Find where the given text appears and provide that cell's center as (X, Y) coordinate. 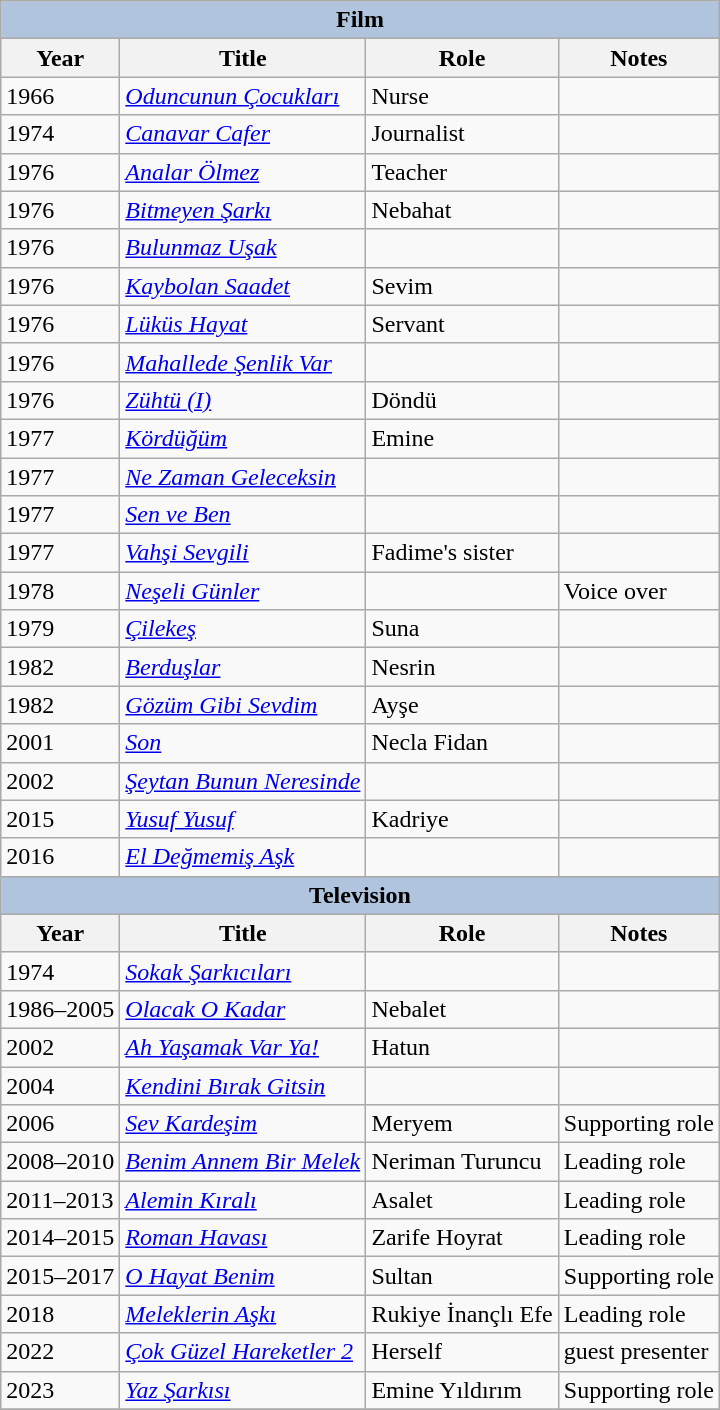
Şeytan Bunun Neresinde (243, 781)
Asalet (462, 1200)
2011–2013 (60, 1200)
Kendini Bırak Gitsin (243, 1085)
Kördüğüm (243, 438)
Gözüm Gibi Sevdim (243, 705)
2015 (60, 819)
2001 (60, 743)
Alemin Kıralı (243, 1200)
Sev Kardeşim (243, 1124)
Voice over (638, 591)
Meleklerin Aşkı (243, 1314)
Servant (462, 324)
Nesrin (462, 667)
guest presenter (638, 1352)
Neşeli Günler (243, 591)
2022 (60, 1352)
Journalist (462, 134)
Sevim (462, 286)
Yaz Şarkısı (243, 1390)
Ah Yaşamak Var Ya! (243, 1047)
2014–2015 (60, 1238)
Teacher (462, 172)
Ayşe (462, 705)
Canavar Cafer (243, 134)
Berduşlar (243, 667)
Bulunmaz Uşak (243, 248)
Çok Güzel Hareketler 2 (243, 1352)
1979 (60, 629)
1978 (60, 591)
Analar Ölmez (243, 172)
Sokak Şarkıcıları (243, 971)
Vahşi Sevgili (243, 553)
Kaybolan Saadet (243, 286)
Ne Zaman Geleceksin (243, 477)
Nurse (462, 96)
Çilekeş (243, 629)
2018 (60, 1314)
2015–2017 (60, 1276)
Yusuf Yusuf (243, 819)
Kadriye (462, 819)
1966 (60, 96)
Zarife Hoyrat (462, 1238)
Oduncunun Çocukları (243, 96)
Suna (462, 629)
Film (360, 20)
Olacak O Kadar (243, 1009)
Döndü (462, 400)
Nebahat (462, 210)
Mahallede Şenlik Var (243, 362)
El Değmemiş Aşk (243, 857)
Fadime's sister (462, 553)
Sultan (462, 1276)
Meryem (462, 1124)
Necla Fidan (462, 743)
2004 (60, 1085)
Emine Yıldırım (462, 1390)
Emine (462, 438)
Benim Annem Bir Melek (243, 1162)
Lüküs Hayat (243, 324)
Son (243, 743)
Sen ve Ben (243, 515)
Television (360, 895)
2023 (60, 1390)
O Hayat Benim (243, 1276)
2006 (60, 1124)
Hatun (462, 1047)
Bitmeyen Şarkı (243, 210)
Rukiye İnançlı Efe (462, 1314)
2008–2010 (60, 1162)
Nebalet (462, 1009)
Zühtü (I) (243, 400)
Neriman Turuncu (462, 1162)
Herself (462, 1352)
Roman Havası (243, 1238)
2016 (60, 857)
1986–2005 (60, 1009)
